Search for the cell housing the specified text and yield its [x, y] center coordinate. 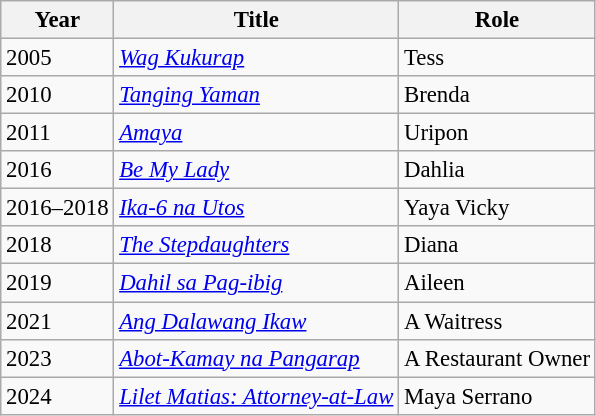
Abot-Kamay na Pangarap [256, 358]
Title [256, 20]
2016 [58, 170]
2019 [58, 283]
Be My Lady [256, 170]
Ika-6 na Utos [256, 208]
Brenda [498, 95]
2016–2018 [58, 208]
Dahil sa Pag-ibig [256, 283]
Aileen [498, 283]
Year [58, 20]
The Stepdaughters [256, 245]
Amaya [256, 133]
Tess [498, 58]
Uripon [498, 133]
2023 [58, 358]
2011 [58, 133]
Role [498, 20]
2010 [58, 95]
2018 [58, 245]
Ang Dalawang Ikaw [256, 321]
Maya Serrano [498, 396]
Dahlia [498, 170]
2005 [58, 58]
Yaya Vicky [498, 208]
Lilet Matias: Attorney-at-Law [256, 396]
A Waitress [498, 321]
2024 [58, 396]
2021 [58, 321]
Wag Kukurap [256, 58]
A Restaurant Owner [498, 358]
Tanging Yaman [256, 95]
Diana [498, 245]
